For the text-containing cell, return its midpoint in [X, Y] coordinate format. 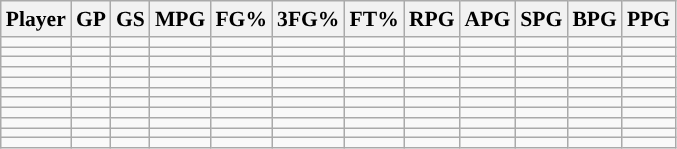
MPG [180, 19]
SPG [541, 19]
FG% [241, 19]
APG [488, 19]
RPG [432, 19]
Player [36, 19]
PPG [648, 19]
GS [130, 19]
3FG% [308, 19]
BPG [594, 19]
GP [91, 19]
FT% [374, 19]
